Determine the [X, Y] coordinate at the center of the cell enclosing the given text.  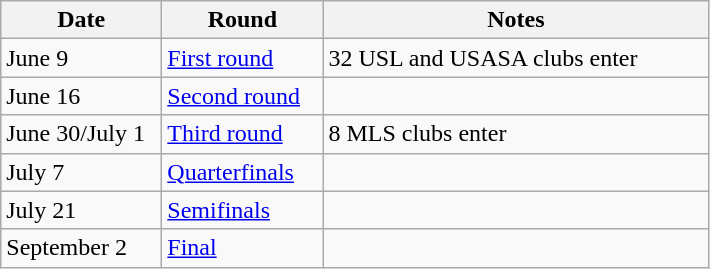
Third round [242, 134]
June 16 [82, 96]
32 USL and USASA clubs enter [516, 58]
8 MLS clubs enter [516, 134]
June 9 [82, 58]
Quarterfinals [242, 172]
July 7 [82, 172]
First round [242, 58]
July 21 [82, 210]
Date [82, 20]
Semifinals [242, 210]
Notes [516, 20]
June 30/July 1 [82, 134]
September 2 [82, 248]
Second round [242, 96]
Round [242, 20]
Final [242, 248]
